Return the (x, y) coordinate for the center point of the cell that contains the specified text.  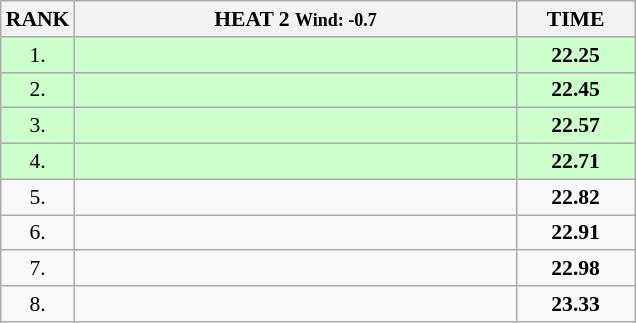
5. (38, 197)
8. (38, 304)
6. (38, 233)
22.71 (576, 162)
22.57 (576, 126)
23.33 (576, 304)
2. (38, 90)
TIME (576, 19)
4. (38, 162)
22.91 (576, 233)
RANK (38, 19)
3. (38, 126)
22.45 (576, 90)
7. (38, 269)
1. (38, 55)
HEAT 2 Wind: -0.7 (295, 19)
22.25 (576, 55)
22.82 (576, 197)
22.98 (576, 269)
